Locate the cell with the specified text and output its [x, y] center coordinate. 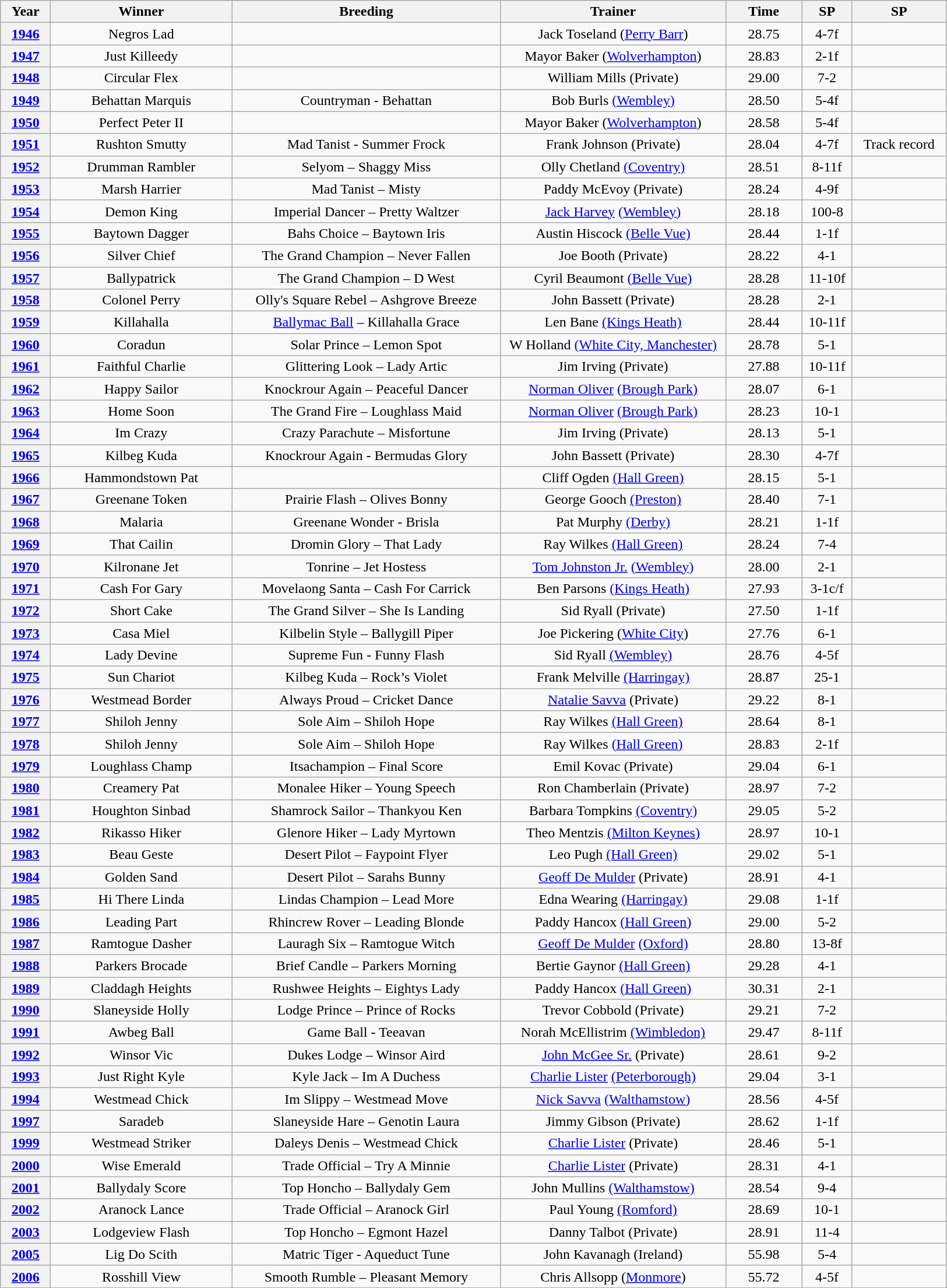
Paul Young (Romford) [613, 1210]
28.04 [763, 145]
1948 [26, 78]
1972 [26, 610]
Itsachampion – Final Score [366, 766]
Norah McEllistrim (Wimbledon) [613, 1033]
1956 [26, 255]
Dromin Glory – That Lady [366, 544]
Leading Part [141, 921]
Kilbeg Kuda – Rock’s Violet [366, 678]
Kilbelin Style – Ballygill Piper [366, 633]
The Grand Champion – Never Fallen [366, 255]
Casa Miel [141, 633]
Winsor Vic [141, 1055]
28.30 [763, 455]
Houghton Sinbad [141, 810]
2003 [26, 1232]
John McGee Sr. (Private) [613, 1055]
1978 [26, 744]
Frank Johnson (Private) [613, 145]
1979 [26, 766]
Daleys Denis – Westmead Chick [366, 1143]
W Holland (White City, Manchester) [613, 345]
Game Ball - Teeavan [366, 1033]
1991 [26, 1033]
Monalee Hiker – Young Speech [366, 788]
Slaneyside Holly [141, 1010]
1985 [26, 899]
1947 [26, 56]
Smooth Rumble – Pleasant Memory [366, 1276]
2002 [26, 1210]
1983 [26, 855]
Countryman - Behattan [366, 100]
29.02 [763, 855]
28.64 [763, 722]
1976 [26, 700]
Saradeb [141, 1121]
Perfect Peter II [141, 122]
Dukes Lodge – Winsor Aird [366, 1055]
28.15 [763, 478]
Desert Pilot – Faypoint Flyer [366, 855]
Slaneyside Hare – Genotin Laura [366, 1121]
1992 [26, 1055]
1952 [26, 167]
Trainer [613, 12]
28.78 [763, 345]
30.31 [763, 988]
Im Slippy – Westmead Move [366, 1099]
Top Honcho – Ballydaly Gem [366, 1188]
Mad Tanist – Misty [366, 189]
1974 [26, 655]
1965 [26, 455]
Golden Sand [141, 877]
Imperial Dancer – Pretty Waltzer [366, 211]
Trade Official – Aranock Girl [366, 1210]
Selyom – Shaggy Miss [366, 167]
1959 [26, 322]
Cash For Gary [141, 588]
11-4 [827, 1232]
1987 [26, 943]
28.50 [763, 100]
Kyle Jack – Im A Duchess [366, 1077]
Sid Ryall (Private) [613, 610]
Drumman Rambler [141, 167]
Lady Devine [141, 655]
Geoff De Mulder (Private) [613, 877]
Pat Murphy (Derby) [613, 522]
28.00 [763, 566]
John Mullins (Walthamstow) [613, 1188]
Chris Allsopp (Monmore) [613, 1276]
Greenane Token [141, 500]
Frank Melville (Harringay) [613, 678]
Parkers Brocade [141, 966]
55.98 [763, 1254]
Lindas Champion – Lead More [366, 899]
1984 [26, 877]
29.21 [763, 1010]
1953 [26, 189]
Edna Wearing (Harringay) [613, 899]
1993 [26, 1077]
9-4 [827, 1188]
Circular Flex [141, 78]
Rosshill View [141, 1276]
Rushton Smutty [141, 145]
28.58 [763, 122]
Rushwee Heights – Eightys Lady [366, 988]
1946 [26, 34]
3-1 [827, 1077]
Always Proud – Cricket Dance [366, 700]
Silver Chief [141, 255]
27.88 [763, 367]
2000 [26, 1166]
Len Bane (Kings Heath) [613, 322]
Im Crazy [141, 433]
Demon King [141, 211]
Ramtogue Dasher [141, 943]
28.75 [763, 34]
1982 [26, 833]
13-8f [827, 943]
1980 [26, 788]
Austin Hiscock (Belle Vue) [613, 233]
Greenane Wonder - Brisla [366, 522]
1994 [26, 1099]
Joe Booth (Private) [613, 255]
1988 [26, 966]
29.22 [763, 700]
28.46 [763, 1143]
Rhincrew Rover – Leading Blonde [366, 921]
Kilronane Jet [141, 566]
2006 [26, 1276]
Killahalla [141, 322]
25-1 [827, 678]
28.87 [763, 678]
Lauragh Six – Ramtogue Witch [366, 943]
Knockrour Again – Peaceful Dancer [366, 389]
29.28 [763, 966]
1955 [26, 233]
1966 [26, 478]
2001 [26, 1188]
Ballymac Ball – Killahalla Grace [366, 322]
Faithful Charlie [141, 367]
Supreme Fun - Funny Flash [366, 655]
Loughlass Champ [141, 766]
Charlie Lister (Peterborough) [613, 1077]
Lig Do Scith [141, 1254]
28.23 [763, 411]
1971 [26, 588]
Geoff De Mulder (Oxford) [613, 943]
1951 [26, 145]
Ballydaly Score [141, 1188]
Year [26, 12]
Tonrine – Jet Hostess [366, 566]
Aranock Lance [141, 1210]
28.54 [763, 1188]
1986 [26, 921]
Hi There Linda [141, 899]
Negros Lad [141, 34]
Rikasso Hiker [141, 833]
1963 [26, 411]
Solar Prince – Lemon Spot [366, 345]
Westmead Chick [141, 1099]
Prairie Flash – Olives Bonny [366, 500]
Movelaong Santa – Cash For Carrick [366, 588]
1950 [26, 122]
Sun Chariot [141, 678]
Winner [141, 12]
Crazy Parachute – Misfortune [366, 433]
28.76 [763, 655]
Ben Parsons (Kings Heath) [613, 588]
Bahs Choice – Baytown Iris [366, 233]
Trevor Cobbold (Private) [613, 1010]
Cliff Ogden (Hall Green) [613, 478]
29.05 [763, 810]
1961 [26, 367]
1960 [26, 345]
Wise Emerald [141, 1166]
Baytown Dagger [141, 233]
The Grand Silver – She Is Landing [366, 610]
Awbeg Ball [141, 1033]
Home Soon [141, 411]
Glittering Look – Lady Artic [366, 367]
Theo Mentzis (Milton Keynes) [613, 833]
1970 [26, 566]
1981 [26, 810]
27.93 [763, 588]
Joe Pickering (White City) [613, 633]
Emil Kovac (Private) [613, 766]
Kilbeg Kuda [141, 455]
28.22 [763, 255]
2005 [26, 1254]
Danny Talbot (Private) [613, 1232]
1954 [26, 211]
1989 [26, 988]
28.07 [763, 389]
1964 [26, 433]
28.61 [763, 1055]
Olly's Square Rebel – Ashgrove Breeze [366, 300]
11-10f [827, 278]
The Grand Champion – D West [366, 278]
1957 [26, 278]
5-4 [827, 1254]
28.21 [763, 522]
1949 [26, 100]
1990 [26, 1010]
100-8 [827, 211]
1967 [26, 500]
Top Honcho – Egmont Hazel [366, 1232]
Marsh Harrier [141, 189]
Just Right Kyle [141, 1077]
Westmead Border [141, 700]
That Cailin [141, 544]
4-9f [827, 189]
28.80 [763, 943]
28.62 [763, 1121]
7-1 [827, 500]
Ballypatrick [141, 278]
Ron Chamberlain (Private) [613, 788]
Westmead Striker [141, 1143]
Brief Candle – Parkers Morning [366, 966]
7-4 [827, 544]
Creamery Pat [141, 788]
55.72 [763, 1276]
Tom Johnston Jr. (Wembley) [613, 566]
Desert Pilot – Sarahs Bunny [366, 877]
Paddy McEvoy (Private) [613, 189]
Cyril Beaumont (Belle Vue) [613, 278]
1997 [26, 1121]
Lodgeview Flash [141, 1232]
29.47 [763, 1033]
Trade Official – Try A Minnie [366, 1166]
28.51 [763, 167]
Just Killeedy [141, 56]
Happy Sailor [141, 389]
1975 [26, 678]
Track record [899, 145]
Jack Toseland (Perry Barr) [613, 34]
Shamrock Sailor – Thankyou Ken [366, 810]
William Mills (Private) [613, 78]
1977 [26, 722]
Sid Ryall (Wembley) [613, 655]
28.31 [763, 1166]
Bob Burls (Wembley) [613, 100]
Glenore Hiker – Lady Myrtown [366, 833]
Claddagh Heights [141, 988]
28.40 [763, 500]
John Kavanagh (Ireland) [613, 1254]
29.08 [763, 899]
Leo Pugh (Hall Green) [613, 855]
Malaria [141, 522]
27.50 [763, 610]
Bertie Gaynor (Hall Green) [613, 966]
Knockrour Again - Bermudas Glory [366, 455]
28.18 [763, 211]
1973 [26, 633]
Jimmy Gibson (Private) [613, 1121]
Time [763, 12]
1969 [26, 544]
1958 [26, 300]
Nick Savva (Walthamstow) [613, 1099]
28.69 [763, 1210]
Hammondstown Pat [141, 478]
Lodge Prince – Prince of Rocks [366, 1010]
Behattan Marquis [141, 100]
28.56 [763, 1099]
The Grand Fire – Loughlass Maid [366, 411]
Jack Harvey (Wembley) [613, 211]
Beau Geste [141, 855]
Mad Tanist - Summer Frock [366, 145]
Coradun [141, 345]
Colonel Perry [141, 300]
1999 [26, 1143]
Short Cake [141, 610]
27.76 [763, 633]
1968 [26, 522]
28.13 [763, 433]
3-1c/f [827, 588]
Olly Chetland (Coventry) [613, 167]
Breeding [366, 12]
Natalie Savva (Private) [613, 700]
George Gooch (Preston) [613, 500]
1962 [26, 389]
9-2 [827, 1055]
Barbara Tompkins (Coventry) [613, 810]
Matric Tiger - Aqueduct Tune [366, 1254]
